Provide the (X, Y) coordinate of the cell's center where the given text is located.  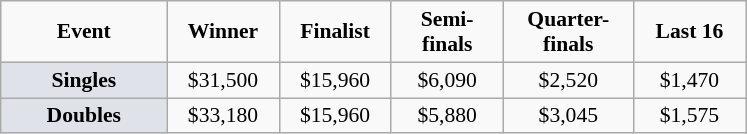
Finalist (335, 32)
$5,880 (447, 116)
$1,575 (689, 116)
$1,470 (689, 80)
$33,180 (223, 116)
Semi-finals (447, 32)
Doubles (84, 116)
Quarter-finals (568, 32)
$31,500 (223, 80)
Winner (223, 32)
Event (84, 32)
Singles (84, 80)
$2,520 (568, 80)
Last 16 (689, 32)
$3,045 (568, 116)
$6,090 (447, 80)
